For the text-containing cell, return its midpoint in (X, Y) coordinate format. 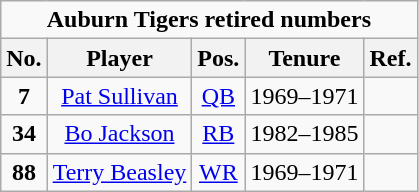
Player (120, 58)
Ref. (390, 58)
WR (218, 172)
Pat Sullivan (120, 96)
RB (218, 134)
88 (24, 172)
Tenure (304, 58)
Auburn Tigers retired numbers (209, 20)
Pos. (218, 58)
Bo Jackson (120, 134)
7 (24, 96)
QB (218, 96)
1982–1985 (304, 134)
Terry Beasley (120, 172)
No. (24, 58)
34 (24, 134)
